Return [x, y] of the center of cell containing provided text 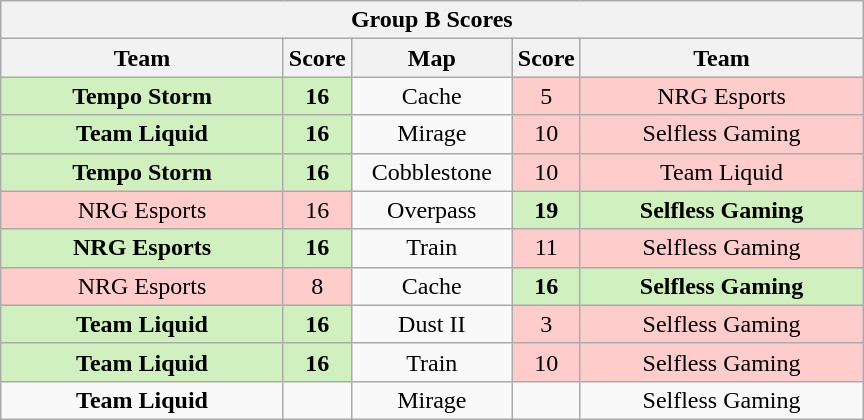
Dust II [432, 324]
8 [317, 286]
Overpass [432, 210]
19 [546, 210]
5 [546, 96]
11 [546, 248]
Map [432, 58]
Group B Scores [432, 20]
Cobblestone [432, 172]
3 [546, 324]
